Identify which cell holds the provided text, then report its [X, Y] central coordinate. 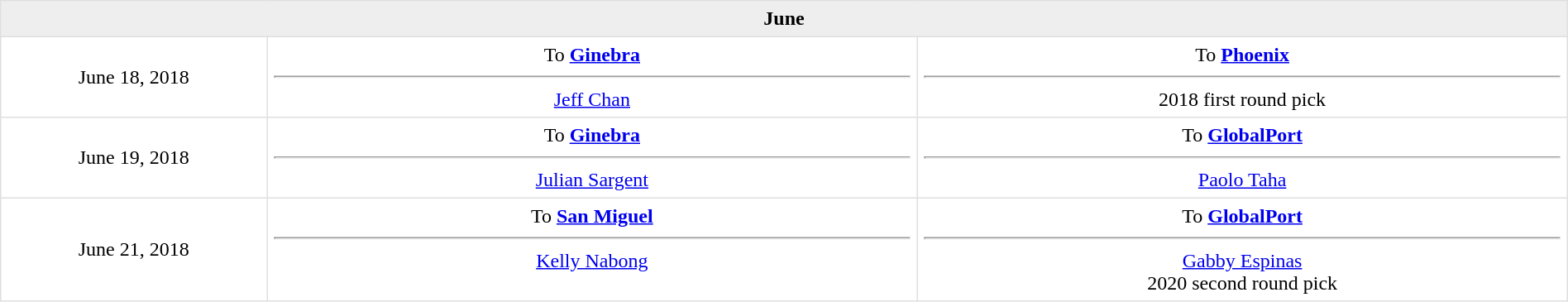
To San MiguelKelly Nabong [592, 249]
June 21, 2018 [134, 249]
To GinebraJeff Chan [592, 77]
To Phoenix2018 first round pick [1242, 77]
To GlobalPortPaolo Taha [1242, 158]
June 18, 2018 [134, 77]
June 19, 2018 [134, 158]
June [784, 19]
To GlobalPortGabby Espinas 2020 second round pick [1242, 249]
To GinebraJulian Sargent [592, 158]
